Determine the (X, Y) coordinate at the center of the cell enclosing the given text.  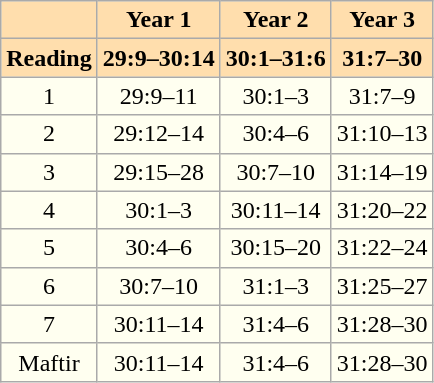
29:15–28 (158, 172)
Year 1 (158, 20)
1 (49, 96)
29:9–11 (158, 96)
31:20–22 (382, 210)
2 (49, 134)
31:7–9 (382, 96)
31:10–13 (382, 134)
31:22–24 (382, 248)
7 (49, 324)
Reading (49, 58)
Year 3 (382, 20)
Year 2 (276, 20)
31:25–27 (382, 286)
6 (49, 286)
Maftir (49, 362)
5 (49, 248)
31:14–19 (382, 172)
3 (49, 172)
30:1–31:6 (276, 58)
4 (49, 210)
31:1–3 (276, 286)
29:9–30:14 (158, 58)
30:15–20 (276, 248)
31:7–30 (382, 58)
29:12–14 (158, 134)
